Return [X, Y] of the center of cell containing provided text 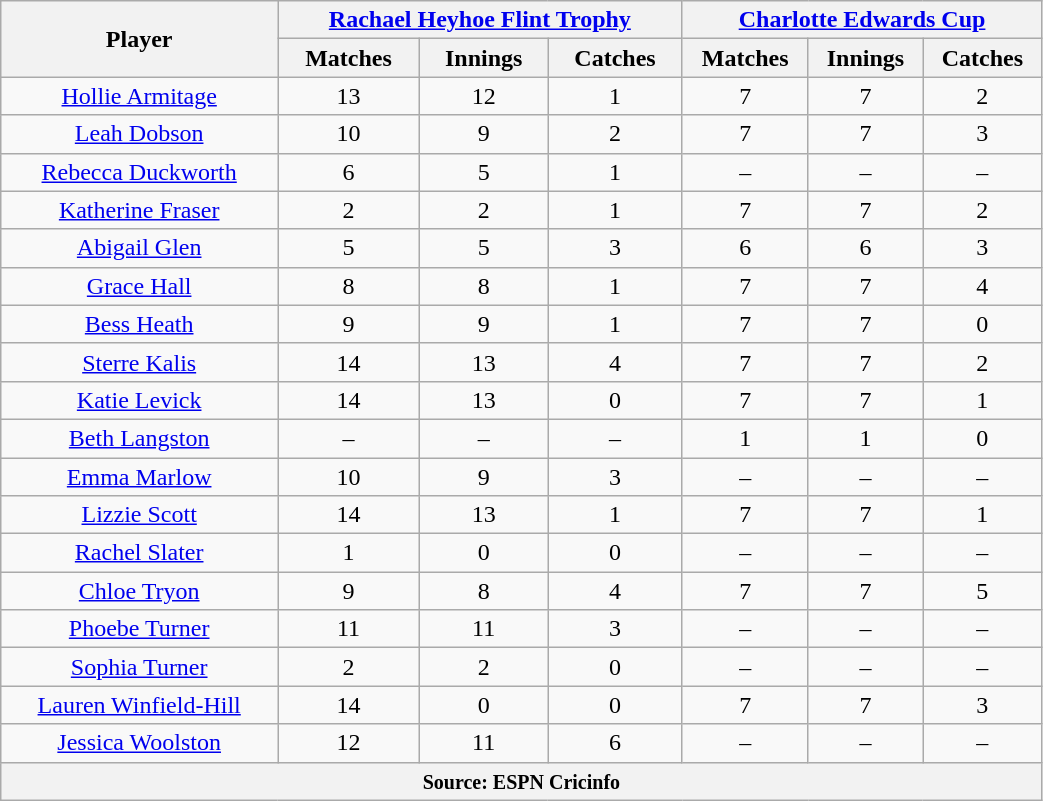
Beth Langston [140, 438]
Hollie Armitage [140, 96]
Lizzie Scott [140, 515]
Lauren Winfield-Hill [140, 705]
Emma Marlow [140, 477]
Sterre Kalis [140, 362]
Rachel Slater [140, 553]
Player [140, 39]
Sophia Turner [140, 667]
Rachael Heyhoe Flint Trophy [480, 20]
Jessica Woolston [140, 743]
Source: ESPN Cricinfo [522, 781]
Rebecca Duckworth [140, 172]
Leah Dobson [140, 134]
Katie Levick [140, 400]
Bess Heath [140, 324]
Phoebe Turner [140, 629]
Chloe Tryon [140, 591]
Abigail Glen [140, 248]
Katherine Fraser [140, 210]
Charlotte Edwards Cup [862, 20]
Grace Hall [140, 286]
